Return the (x, y) coordinate for the center point of the cell that contains the specified text.  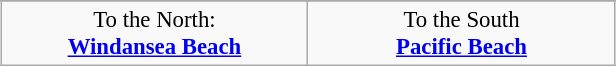
To the North:Windansea Beach (154, 34)
To the SouthPacific Beach (462, 34)
